Scan for the cell matching the given text and deliver its [X, Y] coordinate at center. 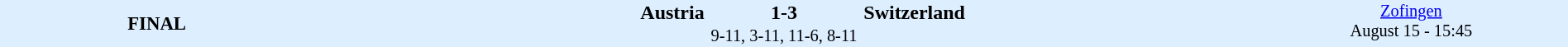
ZofingenAugust 15 - 15:45 [1411, 23]
Switzerland [1059, 12]
1-3 [784, 12]
9-11, 3-11, 11-6, 8-11 [784, 36]
Austria [509, 12]
FINAL [157, 23]
